For the text-containing cell, return its midpoint in (X, Y) coordinate format. 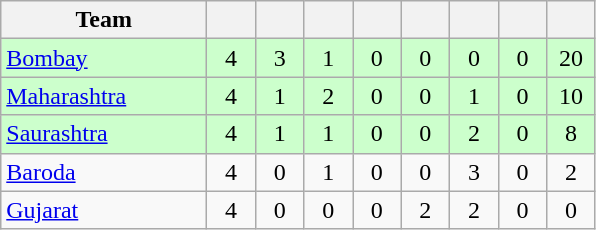
Gujarat (104, 210)
Saurashtra (104, 134)
20 (572, 58)
10 (572, 96)
Team (104, 20)
Maharashtra (104, 96)
Bombay (104, 58)
Baroda (104, 172)
8 (572, 134)
